Identify which cell holds the provided text, then report its (x, y) central coordinate. 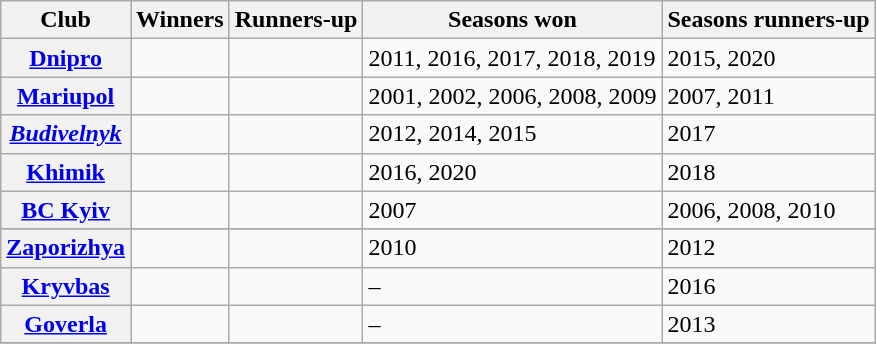
Seasons runners-up (768, 20)
Khimik (66, 172)
2006, 2008, 2010 (768, 210)
2016, 2020 (512, 172)
Winners (180, 20)
2012 (768, 248)
2016 (768, 286)
Runners-up (296, 20)
2007 (512, 210)
2001, 2002, 2006, 2008, 2009 (512, 96)
2017 (768, 134)
Dnipro (66, 58)
2012, 2014, 2015 (512, 134)
2007, 2011 (768, 96)
2018 (768, 172)
2015, 2020 (768, 58)
2011, 2016, 2017, 2018, 2019 (512, 58)
Mariupol (66, 96)
Kryvbas (66, 286)
Seasons won (512, 20)
Zaporizhya (66, 248)
2013 (768, 324)
Goverla (66, 324)
Club (66, 20)
Budivelnyk (66, 134)
BC Kyiv (66, 210)
2010 (512, 248)
